Scan for the cell matching the given text and deliver its (x, y) coordinate at center. 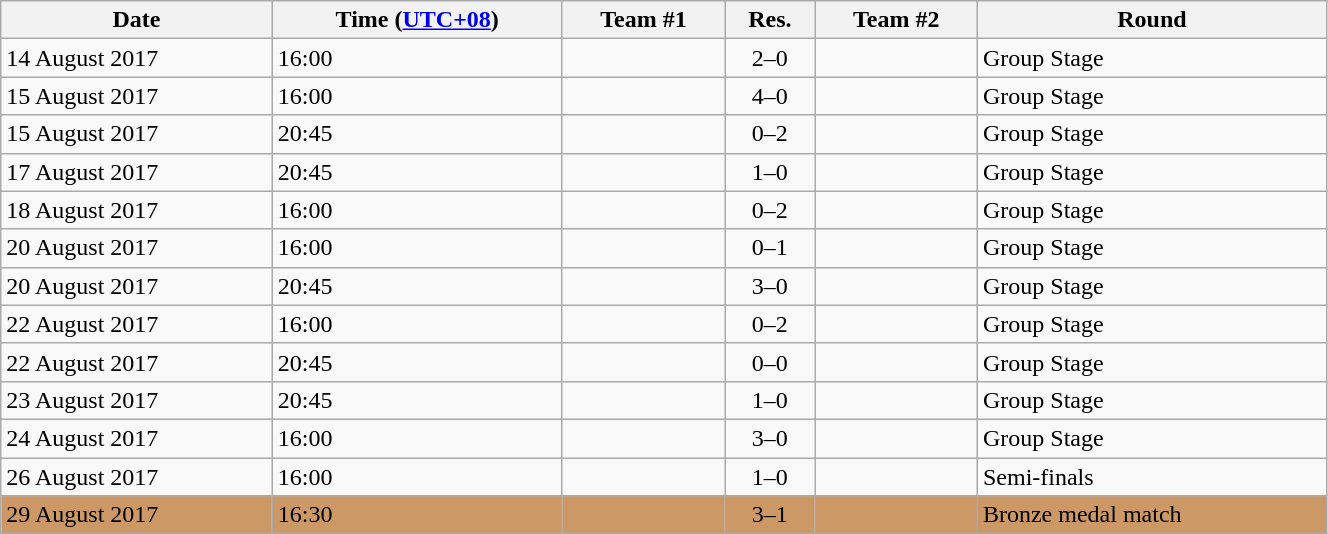
23 August 2017 (136, 400)
Date (136, 20)
17 August 2017 (136, 172)
Bronze medal match (1152, 515)
Time (UTC+08) (417, 20)
0–1 (770, 248)
0–0 (770, 362)
29 August 2017 (136, 515)
26 August 2017 (136, 477)
Semi-finals (1152, 477)
2–0 (770, 58)
18 August 2017 (136, 210)
24 August 2017 (136, 438)
Res. (770, 20)
14 August 2017 (136, 58)
Team #2 (896, 20)
3–1 (770, 515)
Team #1 (643, 20)
Round (1152, 20)
16:30 (417, 515)
4–0 (770, 96)
